Extract the [x, y] coordinate from the center of the cell holding the provided text.  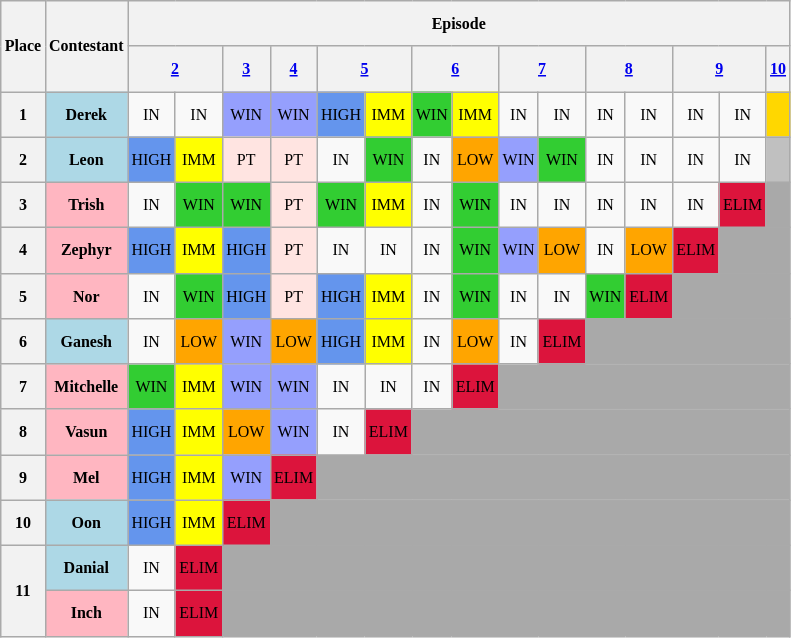
Trish [86, 204]
11 [23, 590]
Derek [86, 114]
Vasun [86, 432]
Danial [86, 568]
Inch [86, 612]
Oon [86, 522]
Leon [86, 160]
Mitchelle [86, 386]
Ganesh [86, 340]
Zephyr [86, 250]
Mel [86, 476]
1 [23, 114]
Contestant [86, 46]
Episode [459, 22]
Place [23, 46]
Nor [86, 296]
